Detect which cell encompasses the target text, then output its [X, Y] center coordinate. 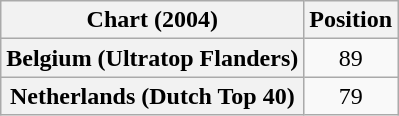
89 [351, 58]
79 [351, 96]
Belgium (Ultratop Flanders) [152, 58]
Position [351, 20]
Chart (2004) [152, 20]
Netherlands (Dutch Top 40) [152, 96]
